Find where the given text appears and provide that cell's center as (x, y) coordinate. 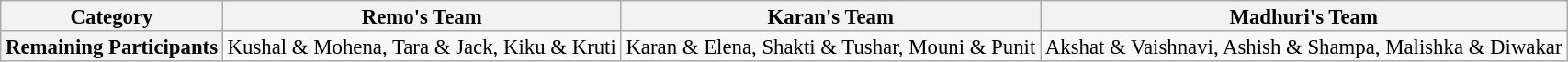
Kushal & Mohena, Tara & Jack, Kiku & Kruti (422, 46)
Remo's Team (422, 16)
Madhuri's Team (1304, 16)
Category (112, 16)
Karan & Elena, Shakti & Tushar, Mouni & Punit (830, 46)
Akshat & Vaishnavi, Ashish & Shampa, Malishka & Diwakar (1304, 46)
Karan's Team (830, 16)
Remaining Participants (112, 46)
